Provide the (X, Y) coordinate of the cell's center where the given text is located.  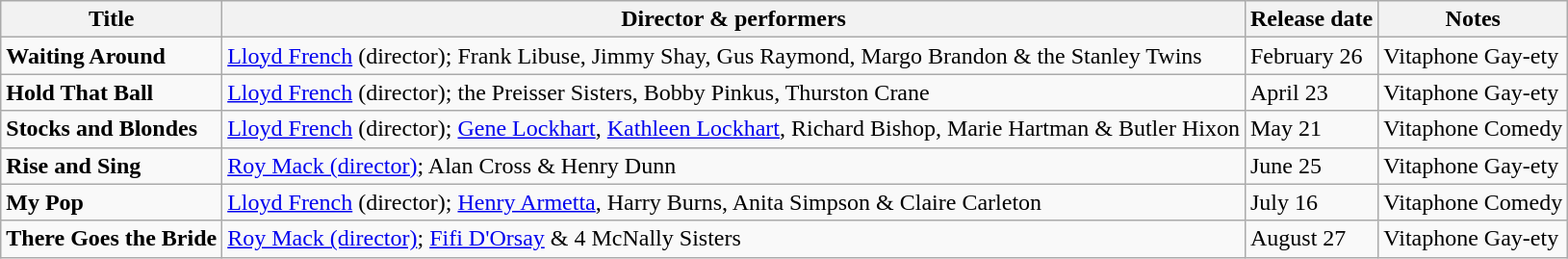
July 16 (1311, 202)
May 21 (1311, 129)
My Pop (112, 202)
Lloyd French (director); Gene Lockhart, Kathleen Lockhart, Richard Bishop, Marie Hartman & Butler Hixon (733, 129)
April 23 (1311, 92)
Waiting Around (112, 56)
Roy Mack (director); Fifi D'Orsay & 4 McNally Sisters (733, 239)
Lloyd French (director); Frank Libuse, Jimmy Shay, Gus Raymond, Margo Brandon & the Stanley Twins (733, 56)
Hold That Ball (112, 92)
Lloyd French (director); the Preisser Sisters, Bobby Pinkus, Thurston Crane (733, 92)
Title (112, 19)
Roy Mack (director); Alan Cross & Henry Dunn (733, 166)
February 26 (1311, 56)
August 27 (1311, 239)
Notes (1473, 19)
Lloyd French (director); Henry Armetta, Harry Burns, Anita Simpson & Claire Carleton (733, 202)
Rise and Sing (112, 166)
Stocks and Blondes (112, 129)
Director & performers (733, 19)
June 25 (1311, 166)
Release date (1311, 19)
There Goes the Bride (112, 239)
